From the cell containing the given text, extract its center point as [x, y] coordinate. 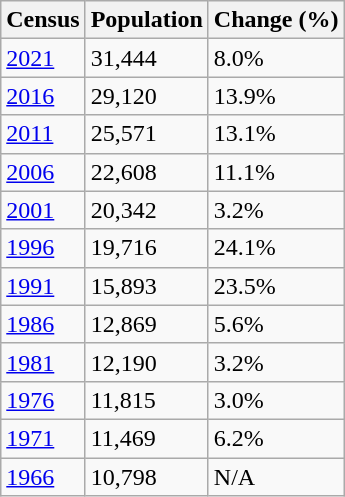
1976 [43, 400]
15,893 [146, 286]
23.5% [276, 286]
10,798 [146, 477]
1966 [43, 477]
11,469 [146, 438]
2001 [43, 210]
8.0% [276, 58]
2021 [43, 58]
25,571 [146, 134]
31,444 [146, 58]
2016 [43, 96]
Change (%) [276, 20]
1971 [43, 438]
19,716 [146, 248]
29,120 [146, 96]
11.1% [276, 172]
12,869 [146, 324]
20,342 [146, 210]
1986 [43, 324]
5.6% [276, 324]
3.0% [276, 400]
Population [146, 20]
13.1% [276, 134]
1991 [43, 286]
12,190 [146, 362]
Census [43, 20]
N/A [276, 477]
22,608 [146, 172]
6.2% [276, 438]
2011 [43, 134]
1996 [43, 248]
13.9% [276, 96]
24.1% [276, 248]
2006 [43, 172]
1981 [43, 362]
11,815 [146, 400]
